Capture the cell that displays the provided text and extract its (x, y) central coordinate. 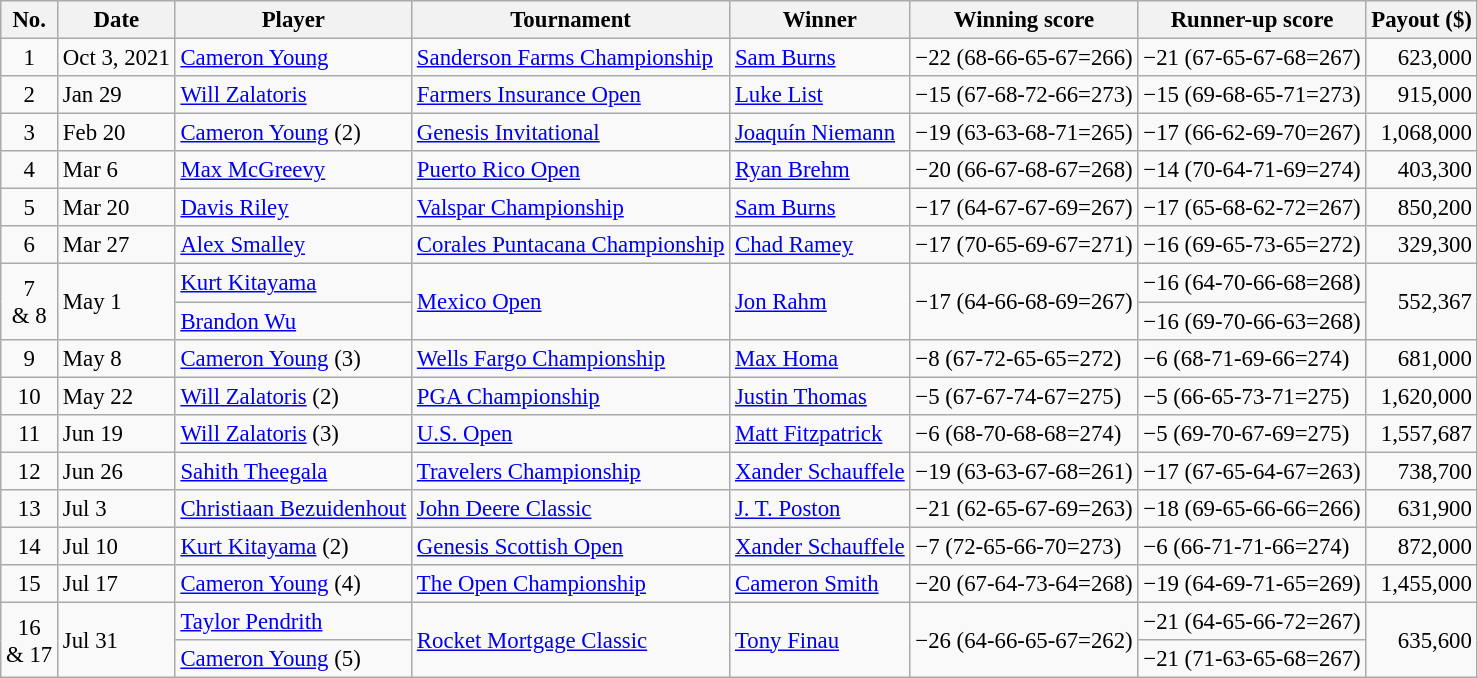
Christiaan Bezuidenhout (293, 509)
Chad Ramey (820, 245)
Cameron Young (4) (293, 584)
Cameron Young (3) (293, 358)
552,367 (1422, 302)
Mar 6 (117, 170)
−5 (67-67-74-67=275) (1024, 396)
−18 (69-65-66-66=266) (1252, 509)
U.S. Open (571, 433)
Brandon Wu (293, 321)
−16 (69-65-73-65=272) (1252, 245)
−5 (69-70-67-69=275) (1252, 433)
872,000 (1422, 546)
Sanderson Farms Championship (571, 58)
Jan 29 (117, 95)
7& 8 (30, 302)
−6 (68-71-69-66=274) (1252, 358)
Valspar Championship (571, 208)
−6 (66-71-71-66=274) (1252, 546)
−14 (70-64-71-69=274) (1252, 170)
Mar 27 (117, 245)
Tony Finau (820, 640)
Genesis Invitational (571, 133)
Payout ($) (1422, 20)
Genesis Scottish Open (571, 546)
No. (30, 20)
Jul 10 (117, 546)
635,600 (1422, 640)
−20 (66-67-68-67=268) (1024, 170)
681,000 (1422, 358)
−15 (69-68-65-71=273) (1252, 95)
−6 (68-70-68-68=274) (1024, 433)
−17 (66-62-69-70=267) (1252, 133)
2 (30, 95)
329,300 (1422, 245)
Cameron Smith (820, 584)
Taylor Pendrith (293, 621)
May 22 (117, 396)
J. T. Poston (820, 509)
738,700 (1422, 471)
Will Zalatoris (2) (293, 396)
631,900 (1422, 509)
−21 (71-63-65-68=267) (1252, 659)
Luke List (820, 95)
−7 (72-65-66-70=273) (1024, 546)
Sahith Theegala (293, 471)
Mar 20 (117, 208)
14 (30, 546)
915,000 (1422, 95)
−17 (70-65-69-67=271) (1024, 245)
Jul 3 (117, 509)
−17 (64-67-67-69=267) (1024, 208)
May 1 (117, 302)
Alex Smalley (293, 245)
−19 (63-63-67-68=261) (1024, 471)
The Open Championship (571, 584)
−5 (66-65-73-71=275) (1252, 396)
13 (30, 509)
Corales Puntacana Championship (571, 245)
6 (30, 245)
−17 (65-68-62-72=267) (1252, 208)
−26 (64-66-65-67=262) (1024, 640)
−19 (64-69-71-65=269) (1252, 584)
−19 (63-63-68-71=265) (1024, 133)
Jun 26 (117, 471)
John Deere Classic (571, 509)
850,200 (1422, 208)
Wells Fargo Championship (571, 358)
12 (30, 471)
15 (30, 584)
9 (30, 358)
623,000 (1422, 58)
Kurt Kitayama (293, 283)
−17 (64-66-68-69=267) (1024, 302)
Player (293, 20)
Jun 19 (117, 433)
May 8 (117, 358)
5 (30, 208)
Justin Thomas (820, 396)
Feb 20 (117, 133)
Jon Rahm (820, 302)
Davis Riley (293, 208)
Farmers Insurance Open (571, 95)
Winning score (1024, 20)
Winner (820, 20)
−17 (67-65-64-67=263) (1252, 471)
Will Zalatoris (3) (293, 433)
1,620,000 (1422, 396)
Max Homa (820, 358)
Max McGreevy (293, 170)
Mexico Open (571, 302)
11 (30, 433)
Kurt Kitayama (2) (293, 546)
−16 (69-70-66-63=268) (1252, 321)
Cameron Young (293, 58)
Runner-up score (1252, 20)
1,068,000 (1422, 133)
403,300 (1422, 170)
−21 (67-65-67-68=267) (1252, 58)
Oct 3, 2021 (117, 58)
1 (30, 58)
−15 (67-68-72-66=273) (1024, 95)
Date (117, 20)
−21 (64-65-66-72=267) (1252, 621)
10 (30, 396)
16& 17 (30, 640)
Ryan Brehm (820, 170)
Rocket Mortgage Classic (571, 640)
−21 (62-65-67-69=263) (1024, 509)
−8 (67-72-65-65=272) (1024, 358)
PGA Championship (571, 396)
−16 (64-70-66-68=268) (1252, 283)
Matt Fitzpatrick (820, 433)
−20 (67-64-73-64=268) (1024, 584)
Cameron Young (5) (293, 659)
Travelers Championship (571, 471)
4 (30, 170)
Cameron Young (2) (293, 133)
Tournament (571, 20)
1,557,687 (1422, 433)
Joaquín Niemann (820, 133)
Jul 31 (117, 640)
1,455,000 (1422, 584)
−22 (68-66-65-67=266) (1024, 58)
3 (30, 133)
Jul 17 (117, 584)
Puerto Rico Open (571, 170)
Will Zalatoris (293, 95)
